Extract the (X, Y) coordinate from the center of the cell holding the provided text.  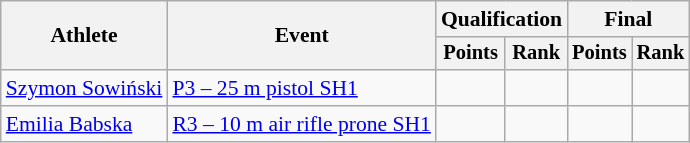
Athlete (84, 36)
Qualification (502, 19)
Event (302, 36)
R3 – 10 m air rifle prone SH1 (302, 124)
Final (628, 19)
Szymon Sowiński (84, 88)
P3 – 25 m pistol SH1 (302, 88)
Emilia Babska (84, 124)
